Pinpoint the cell where the given text exists, returning its (X, Y) midpoint coordinate. 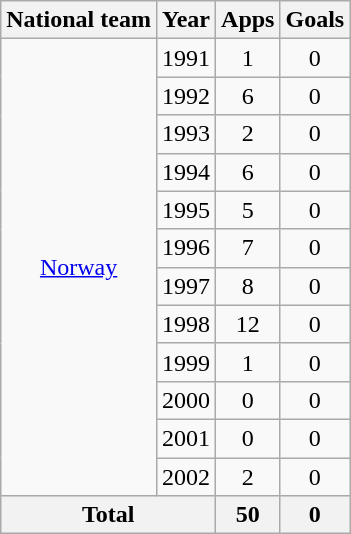
1994 (186, 172)
7 (248, 248)
National team (79, 20)
1997 (186, 286)
2002 (186, 477)
1995 (186, 210)
Year (186, 20)
2000 (186, 400)
12 (248, 324)
8 (248, 286)
50 (248, 515)
5 (248, 210)
1993 (186, 134)
Total (108, 515)
Goals (315, 20)
1999 (186, 362)
1991 (186, 58)
Norway (79, 268)
1992 (186, 96)
Apps (248, 20)
1998 (186, 324)
2001 (186, 438)
1996 (186, 248)
